Detect which cell encompasses the target text, then output its (x, y) center coordinate. 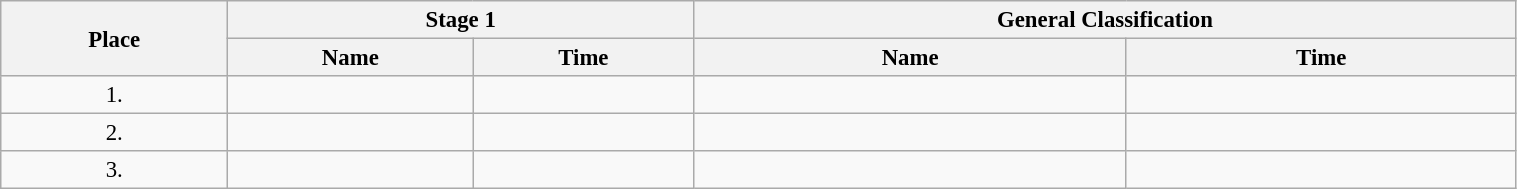
3. (114, 170)
Stage 1 (461, 20)
2. (114, 133)
General Classification (1105, 20)
1. (114, 95)
Place (114, 38)
